From the cell containing the given text, extract its center point as [x, y] coordinate. 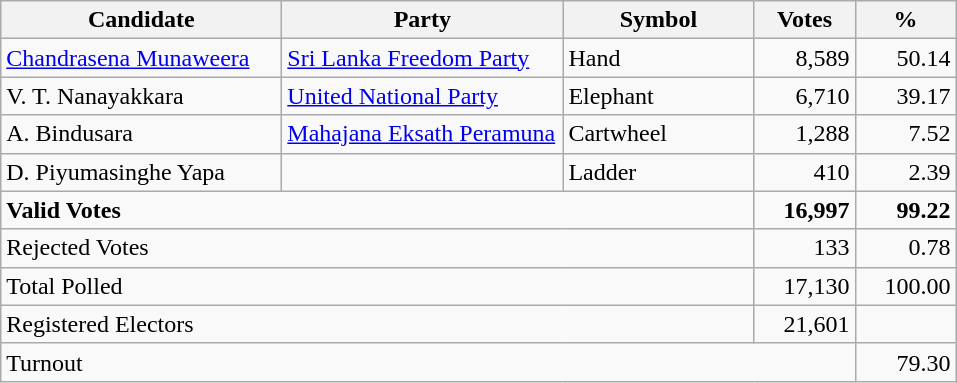
6,710 [804, 96]
16,997 [804, 210]
50.14 [906, 58]
D. Piyumasinghe Yapa [142, 172]
0.78 [906, 248]
Sri Lanka Freedom Party [422, 58]
39.17 [906, 96]
17,130 [804, 286]
99.22 [906, 210]
21,601 [804, 324]
2.39 [906, 172]
Mahajana Eksath Peramuna [422, 134]
Party [422, 20]
1,288 [804, 134]
79.30 [906, 362]
Total Polled [378, 286]
United National Party [422, 96]
Votes [804, 20]
Candidate [142, 20]
7.52 [906, 134]
% [906, 20]
100.00 [906, 286]
A. Bindusara [142, 134]
133 [804, 248]
V. T. Nanayakkara [142, 96]
Registered Electors [378, 324]
Cartwheel [658, 134]
Ladder [658, 172]
Chandrasena Munaweera [142, 58]
Valid Votes [378, 210]
Symbol [658, 20]
Elephant [658, 96]
410 [804, 172]
Hand [658, 58]
Turnout [428, 362]
8,589 [804, 58]
Rejected Votes [378, 248]
